Output the [x, y] coordinate of the center of the cell containing the given text.  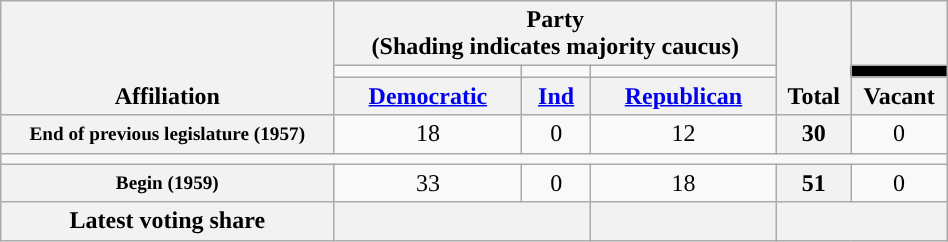
Democratic [428, 96]
12 [683, 134]
Begin (1959) [168, 183]
End of previous legislature (1957) [168, 134]
Party (Shading indicates majority caucus) [556, 34]
Vacant [899, 96]
Total [814, 58]
51 [814, 183]
Republican [683, 96]
30 [814, 134]
33 [428, 183]
Affiliation [168, 58]
Ind [556, 96]
Latest voting share [168, 221]
